Search for the cell housing the specified text and yield its [X, Y] center coordinate. 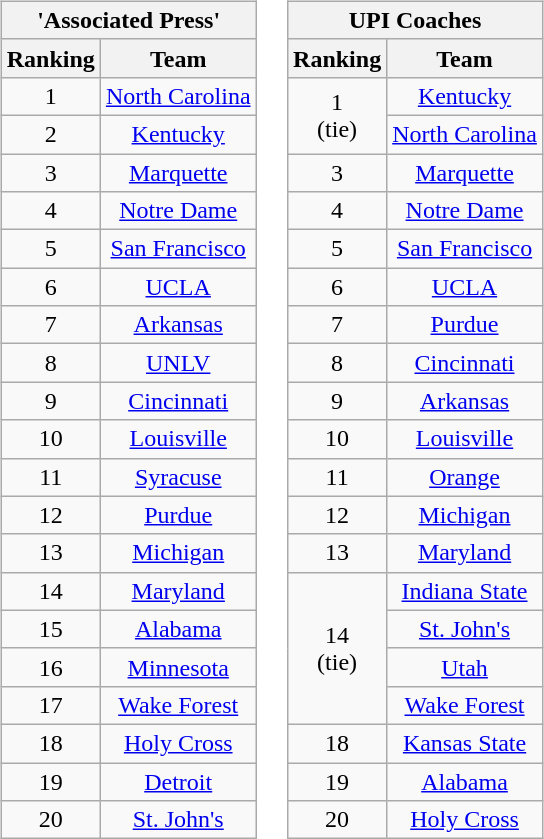
Kansas State [465, 743]
Utah [465, 667]
UNLV [178, 363]
Indiana State [465, 591]
UPI Coaches [416, 20]
14 [50, 591]
2 [50, 134]
Minnesota [178, 667]
14(tie) [338, 648]
Detroit [178, 781]
Syracuse [178, 477]
1(tie) [338, 115]
17 [50, 705]
16 [50, 667]
Orange [465, 477]
'Associated Press' [128, 20]
15 [50, 629]
1 [50, 96]
